For the text-containing cell, return its midpoint in [X, Y] coordinate format. 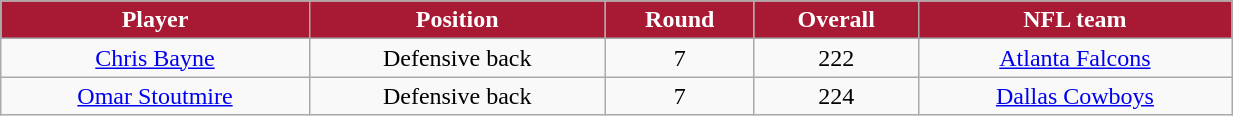
NFL team [1074, 20]
Player [155, 20]
224 [836, 96]
Atlanta Falcons [1074, 58]
Chris Bayne [155, 58]
222 [836, 58]
Dallas Cowboys [1074, 96]
Round [680, 20]
Overall [836, 20]
Position [457, 20]
Omar Stoutmire [155, 96]
